Provide the [X, Y] coordinate of the cell's center where the given text is located.  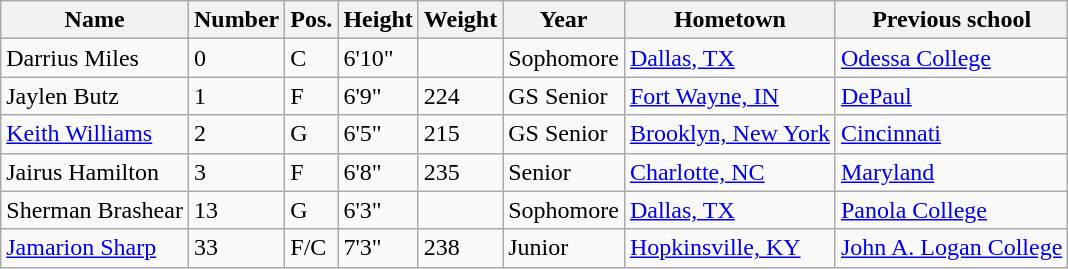
Keith Williams [95, 134]
Darrius Miles [95, 58]
C [312, 58]
6'8" [378, 172]
Previous school [951, 20]
Year [564, 20]
0 [236, 58]
7'3" [378, 248]
Maryland [951, 172]
6'9" [378, 96]
6'10" [378, 58]
235 [460, 172]
F/C [312, 248]
224 [460, 96]
Panola College [951, 210]
2 [236, 134]
Odessa College [951, 58]
Hopkinsville, KY [730, 248]
Brooklyn, New York [730, 134]
6'3" [378, 210]
Jairus Hamilton [95, 172]
Name [95, 20]
33 [236, 248]
Charlotte, NC [730, 172]
Jaylen Butz [95, 96]
Senior [564, 172]
3 [236, 172]
Weight [460, 20]
Number [236, 20]
13 [236, 210]
6'5" [378, 134]
DePaul [951, 96]
Junior [564, 248]
215 [460, 134]
Cincinnati [951, 134]
Hometown [730, 20]
Sherman Brashear [95, 210]
Jamarion Sharp [95, 248]
John A. Logan College [951, 248]
1 [236, 96]
Height [378, 20]
Pos. [312, 20]
238 [460, 248]
Fort Wayne, IN [730, 96]
